Extract the [x, y] coordinate from the center of the cell holding the provided text.  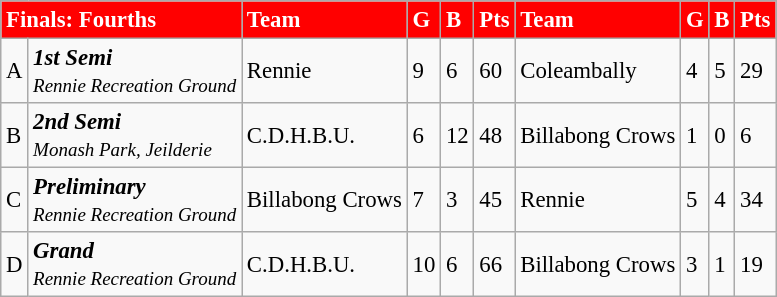
48 [494, 136]
1st SemiRennie Recreation Ground [135, 72]
PreliminaryRennie Recreation Ground [135, 200]
66 [494, 264]
29 [756, 72]
19 [756, 264]
C [14, 200]
2nd SemiMonash Park, Jeilderie [135, 136]
45 [494, 200]
Finals: Fourths [122, 20]
D [14, 264]
Coleambally [598, 72]
GrandRennie Recreation Ground [135, 264]
34 [756, 200]
10 [424, 264]
60 [494, 72]
0 [722, 136]
7 [424, 200]
12 [458, 136]
9 [424, 72]
A [14, 72]
